Output the (X, Y) coordinate of the center of the cell containing the given text.  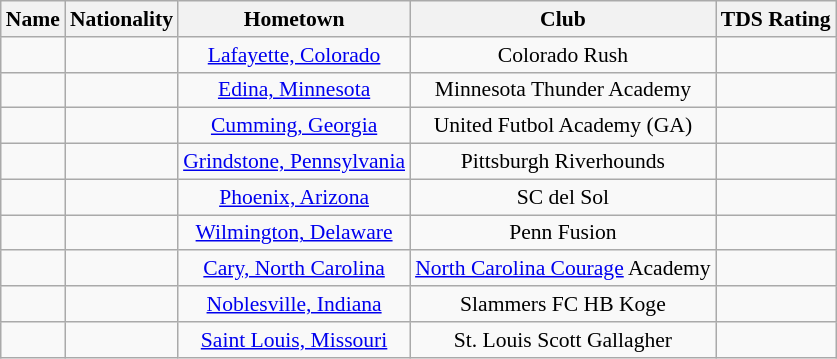
Noblesville, Indiana (294, 304)
Edina, Minnesota (294, 90)
Pittsburgh Riverhounds (563, 162)
TDS Rating (776, 19)
Cary, North Carolina (294, 269)
United Futbol Academy (GA) (563, 126)
Hometown (294, 19)
Minnesota Thunder Academy (563, 90)
Colorado Rush (563, 55)
Slammers FC HB Koge (563, 304)
St. Louis Scott Gallagher (563, 340)
Name (33, 19)
Cumming, Georgia (294, 126)
Lafayette, Colorado (294, 55)
Wilmington, Delaware (294, 233)
Club (563, 19)
Nationality (122, 19)
North Carolina Courage Academy (563, 269)
Penn Fusion (563, 233)
SC del Sol (563, 197)
Grindstone, Pennsylvania (294, 162)
Phoenix, Arizona (294, 197)
Saint Louis, Missouri (294, 340)
